Determine the [X, Y] coordinate at the center of the cell enclosing the given text.  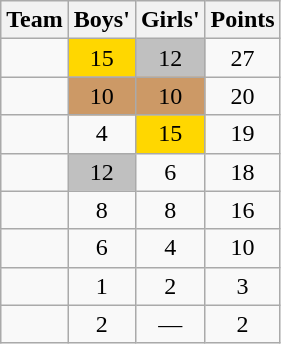
Girls' [170, 20]
16 [242, 210]
Team [35, 20]
3 [242, 286]
— [170, 324]
Boys' [102, 20]
27 [242, 58]
1 [102, 286]
20 [242, 96]
19 [242, 134]
Points [242, 20]
18 [242, 172]
